Extract the [x, y] coordinate from the center of the cell holding the provided text.  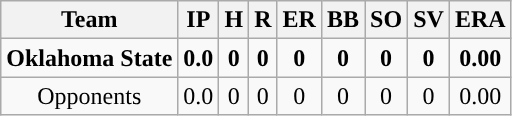
R [263, 20]
Team [90, 20]
ER [299, 20]
SV [429, 20]
Opponents [90, 96]
H [234, 20]
IP [198, 20]
SO [386, 20]
ERA [480, 20]
BB [342, 20]
Oklahoma State [90, 58]
